Output the (X, Y) coordinate of the center of the cell containing the given text.  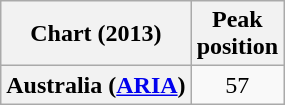
Peakposition (237, 34)
57 (237, 85)
Chart (2013) (96, 34)
Australia (ARIA) (96, 85)
